Search for the cell housing the specified text and yield its [X, Y] center coordinate. 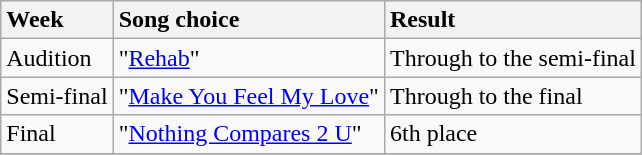
Through to the semi-final [512, 58]
Semi-final [57, 96]
Song choice [248, 20]
"Make You Feel My Love" [248, 96]
Week [57, 20]
Through to the final [512, 96]
6th place [512, 134]
"Nothing Compares 2 U" [248, 134]
Audition [57, 58]
Result [512, 20]
"Rehab" [248, 58]
Final [57, 134]
